Find where the given text appears and provide that cell's center as [x, y] coordinate. 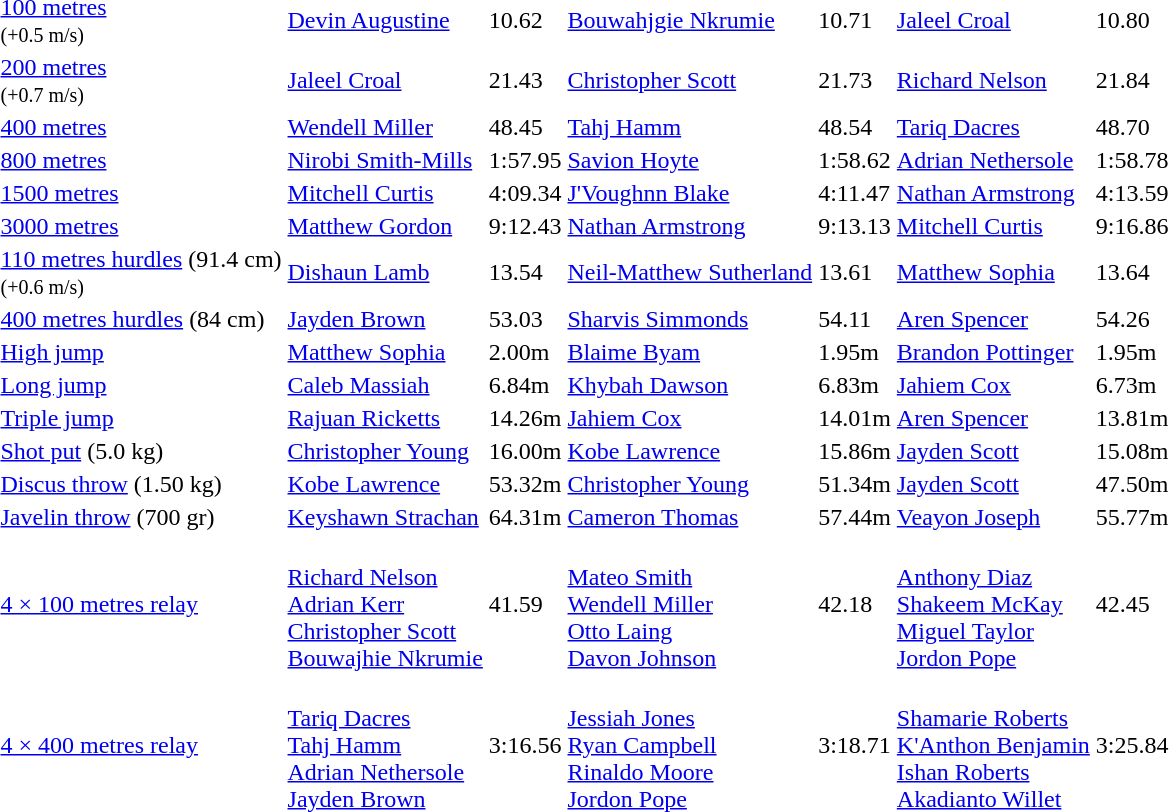
Caleb Massiah [385, 385]
16.00m [525, 451]
1.95m [855, 352]
Veayon Joseph [993, 517]
54.11 [855, 319]
51.34m [855, 484]
Adrian Nethersole [993, 160]
Khybah Dawson [690, 385]
21.73 [855, 80]
Savion Hoyte [690, 160]
Mateo Smith Wendell Miller Otto Laing Davon Johnson [690, 604]
J'Voughnn Blake [690, 193]
57.44m [855, 517]
Neil-Matthew Sutherland [690, 272]
Wendell Miller [385, 127]
64.31m [525, 517]
Keyshawn Strachan [385, 517]
Richard Nelson Adrian Kerr Christopher Scott Bouwajhie Nkrumie [385, 604]
Rajuan Ricketts [385, 418]
Sharvis Simmonds [690, 319]
9:12.43 [525, 226]
4:11.47 [855, 193]
Brandon Pottinger [993, 352]
Matthew Gordon [385, 226]
Tahj Hamm [690, 127]
42.18 [855, 604]
2.00m [525, 352]
48.54 [855, 127]
Christopher Scott [690, 80]
48.45 [525, 127]
15.86m [855, 451]
1:58.62 [855, 160]
13.61 [855, 272]
14.01m [855, 418]
1:57.95 [525, 160]
Richard Nelson [993, 80]
21.43 [525, 80]
Dishaun Lamb [385, 272]
6.84m [525, 385]
Nirobi Smith-Mills [385, 160]
53.32m [525, 484]
4:09.34 [525, 193]
6.83m [855, 385]
41.59 [525, 604]
14.26m [525, 418]
53.03 [525, 319]
Blaime Byam [690, 352]
13.54 [525, 272]
Tariq Dacres [993, 127]
9:13.13 [855, 226]
Jaleel Croal [385, 80]
Jayden Brown [385, 319]
Cameron Thomas [690, 517]
Anthony Diaz Shakeem McKay Miguel Taylor Jordon Pope [993, 604]
